Output the (X, Y) coordinate of the center of the cell containing the given text.  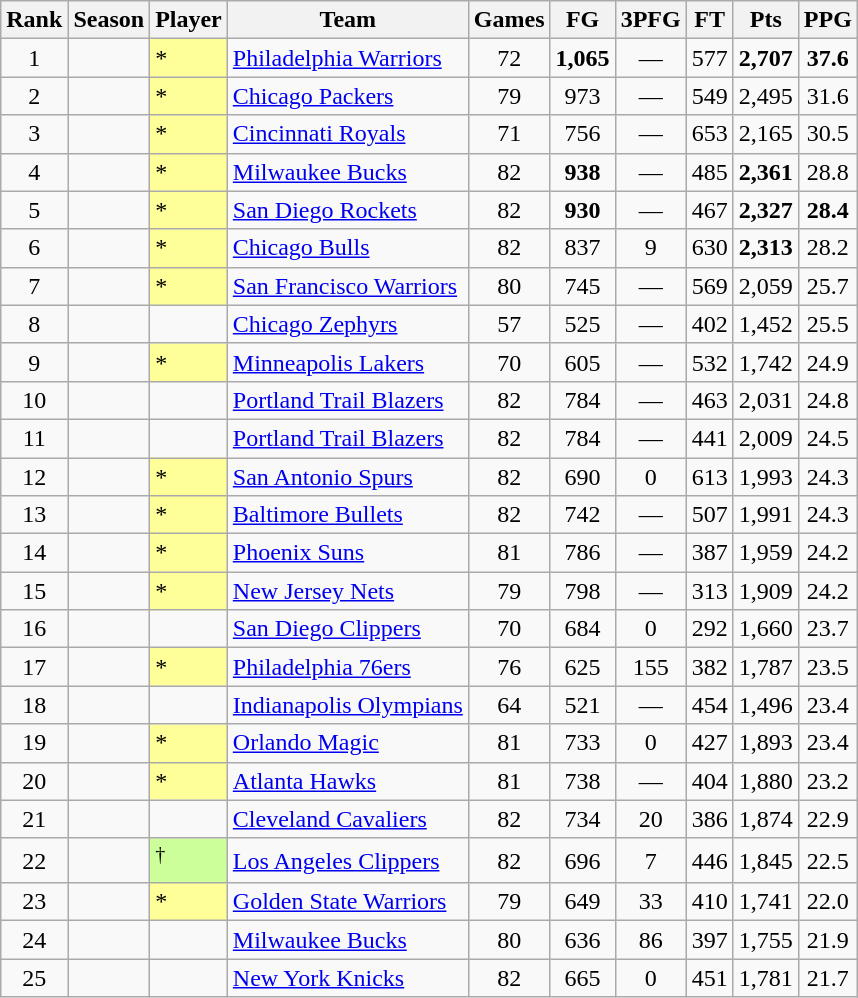
37.6 (828, 58)
930 (582, 210)
22.0 (828, 902)
756 (582, 134)
Philadelphia Warriors (348, 58)
1,755 (766, 940)
5 (34, 210)
446 (710, 860)
569 (710, 286)
Indianapolis Olympians (348, 705)
San Diego Rockets (348, 210)
837 (582, 248)
733 (582, 743)
64 (509, 705)
525 (582, 324)
441 (710, 438)
71 (509, 134)
1,742 (766, 362)
18 (34, 705)
8 (34, 324)
742 (582, 515)
549 (710, 96)
23.7 (828, 629)
485 (710, 172)
FT (710, 20)
2 (34, 96)
2,009 (766, 438)
25.7 (828, 286)
532 (710, 362)
454 (710, 705)
605 (582, 362)
1,781 (766, 978)
New Jersey Nets (348, 591)
Cleveland Cavaliers (348, 819)
24.9 (828, 362)
PPG (828, 20)
1,993 (766, 477)
292 (710, 629)
25 (34, 978)
507 (710, 515)
404 (710, 781)
1,880 (766, 781)
1,991 (766, 515)
521 (582, 705)
4 (34, 172)
3PFG (650, 20)
Team (348, 20)
76 (509, 667)
Los Angeles Clippers (348, 860)
72 (509, 58)
17 (34, 667)
738 (582, 781)
28.4 (828, 210)
Player (189, 20)
30.5 (828, 134)
2,707 (766, 58)
Philadelphia 76ers (348, 667)
23.2 (828, 781)
973 (582, 96)
3 (34, 134)
Rank (34, 20)
630 (710, 248)
Games (509, 20)
1,874 (766, 819)
2,313 (766, 248)
938 (582, 172)
625 (582, 667)
1,660 (766, 629)
10 (34, 400)
Pts (766, 20)
649 (582, 902)
Chicago Packers (348, 96)
Baltimore Bullets (348, 515)
2,059 (766, 286)
786 (582, 553)
1,893 (766, 743)
19 (34, 743)
467 (710, 210)
12 (34, 477)
33 (650, 902)
14 (34, 553)
† (189, 860)
FG (582, 20)
25.5 (828, 324)
24 (34, 940)
22 (34, 860)
653 (710, 134)
1,452 (766, 324)
24.8 (828, 400)
386 (710, 819)
21 (34, 819)
23 (34, 902)
1,845 (766, 860)
6 (34, 248)
San Antonio Spurs (348, 477)
387 (710, 553)
798 (582, 591)
2,495 (766, 96)
427 (710, 743)
Chicago Bulls (348, 248)
155 (650, 667)
2,361 (766, 172)
463 (710, 400)
Cincinnati Royals (348, 134)
402 (710, 324)
690 (582, 477)
613 (710, 477)
410 (710, 902)
2,327 (766, 210)
21.7 (828, 978)
636 (582, 940)
397 (710, 940)
745 (582, 286)
Chicago Zephyrs (348, 324)
684 (582, 629)
696 (582, 860)
1 (34, 58)
2,165 (766, 134)
Orlando Magic (348, 743)
Phoenix Suns (348, 553)
11 (34, 438)
382 (710, 667)
Season (109, 20)
San Francisco Warriors (348, 286)
13 (34, 515)
21.9 (828, 940)
57 (509, 324)
Minneapolis Lakers (348, 362)
New York Knicks (348, 978)
1,065 (582, 58)
1,787 (766, 667)
22.9 (828, 819)
2,031 (766, 400)
1,959 (766, 553)
24.5 (828, 438)
San Diego Clippers (348, 629)
86 (650, 940)
Golden State Warriors (348, 902)
1,496 (766, 705)
1,909 (766, 591)
31.6 (828, 96)
665 (582, 978)
28.2 (828, 248)
16 (34, 629)
Atlanta Hawks (348, 781)
23.5 (828, 667)
451 (710, 978)
22.5 (828, 860)
28.8 (828, 172)
1,741 (766, 902)
734 (582, 819)
15 (34, 591)
577 (710, 58)
313 (710, 591)
